Pinpoint the cell where the given text exists, returning its [X, Y] midpoint coordinate. 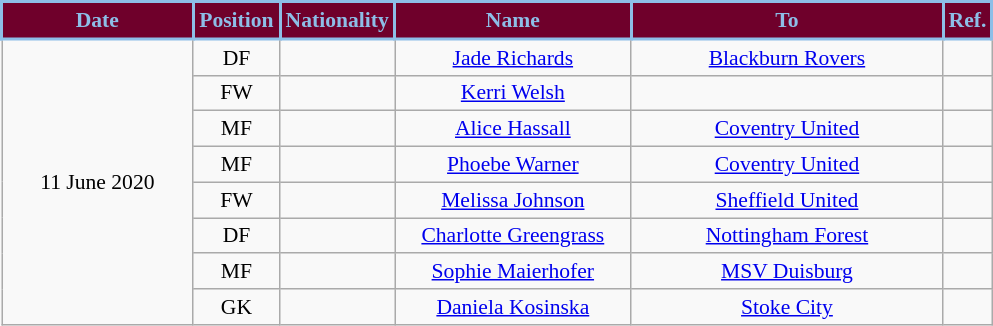
Charlotte Greengrass [514, 236]
Position [236, 20]
Sophie Maierhofer [514, 272]
Blackburn Rovers [787, 57]
11 June 2020 [98, 182]
Stoke City [787, 307]
Nationality [338, 20]
To [787, 20]
Melissa Johnson [514, 200]
GK [236, 307]
Sheffield United [787, 200]
Kerri Welsh [514, 93]
Date [98, 20]
Nottingham Forest [787, 236]
Daniela Kosinska [514, 307]
Ref. [968, 20]
Jade Richards [514, 57]
Alice Hassall [514, 129]
MSV Duisburg [787, 272]
Phoebe Warner [514, 165]
Name [514, 20]
